Search for the cell housing the specified text and yield its [x, y] center coordinate. 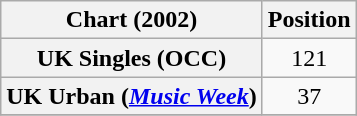
Chart (2002) [132, 20]
Position [309, 20]
UK Singles (OCC) [132, 58]
37 [309, 96]
UK Urban (Music Week) [132, 96]
121 [309, 58]
